Detect which cell encompasses the target text, then output its [X, Y] center coordinate. 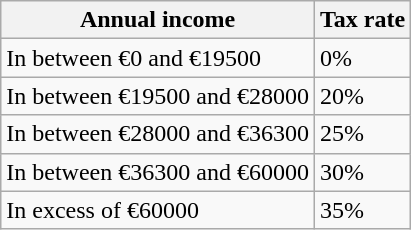
0% [362, 58]
Tax rate [362, 20]
30% [362, 172]
In excess of €60000 [158, 210]
In between €28000 and €36300 [158, 134]
25% [362, 134]
In between €19500 and €28000 [158, 96]
In between €0 and €19500 [158, 58]
Annual income [158, 20]
20% [362, 96]
35% [362, 210]
In between €36300 and €60000 [158, 172]
